Return (X, Y) of the center of cell containing provided text 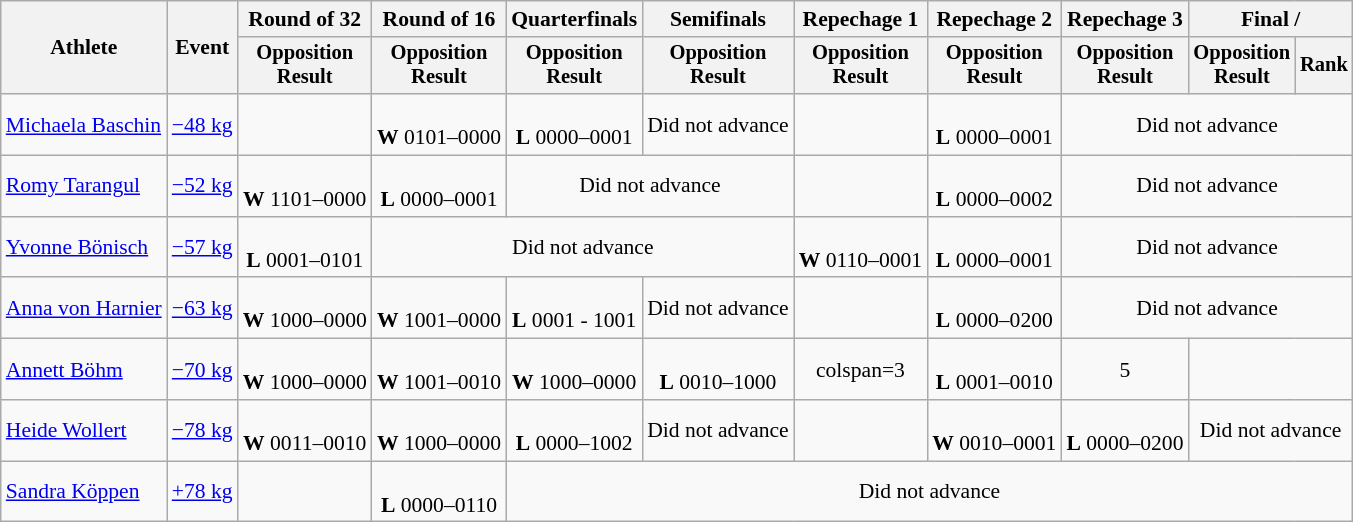
colspan=3 (860, 370)
L 0010–1000 (718, 370)
L 0000–0002 (994, 186)
Romy Tarangul (84, 186)
Event (202, 48)
Annett Böhm (84, 370)
W 1001–0010 (439, 370)
−70 kg (202, 370)
Rank (1324, 66)
L 0000–0110 (439, 492)
Semifinals (718, 19)
−78 kg (202, 430)
W 1101–0000 (305, 186)
W 0101–0000 (439, 124)
−52 kg (202, 186)
W 0110–0001 (860, 248)
Final / (1271, 19)
5 (1124, 370)
L 0000–1002 (574, 430)
Round of 16 (439, 19)
W 0011–0010 (305, 430)
Sandra Köppen (84, 492)
Michaela Baschin (84, 124)
L 0001–0010 (994, 370)
L 0001–0101 (305, 248)
Repechage 2 (994, 19)
W 0010–0001 (994, 430)
−57 kg (202, 248)
Repechage 1 (860, 19)
Heide Wollert (84, 430)
−48 kg (202, 124)
−63 kg (202, 308)
Quarterfinals (574, 19)
Round of 32 (305, 19)
Repechage 3 (1124, 19)
Yvonne Bönisch (84, 248)
W 1001–0000 (439, 308)
+78 kg (202, 492)
Anna von Harnier (84, 308)
L 0001 - 1001 (574, 308)
Athlete (84, 48)
